From the cell containing the given text, extract its center point as (X, Y) coordinate. 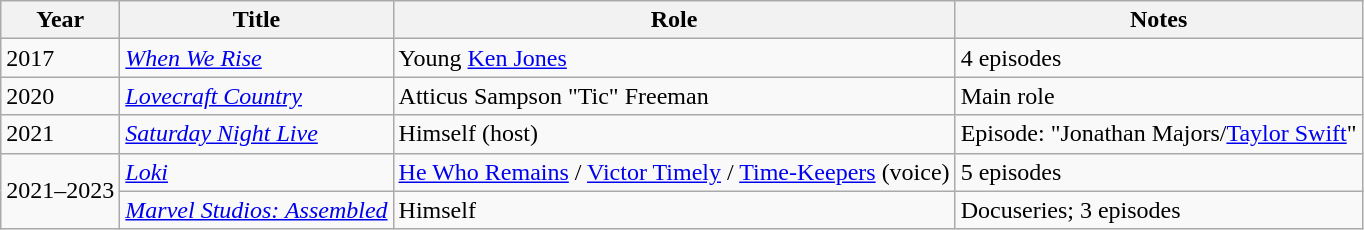
Title (256, 20)
When We Rise (256, 58)
Docuseries; 3 episodes (1158, 210)
2017 (60, 58)
Atticus Sampson "Tic" Freeman (674, 96)
Young Ken Jones (674, 58)
Episode: "Jonathan Majors/Taylor Swift" (1158, 134)
Year (60, 20)
4 episodes (1158, 58)
Himself (host) (674, 134)
Marvel Studios: Assembled (256, 210)
5 episodes (1158, 172)
2021–2023 (60, 191)
Lovecraft Country (256, 96)
Saturday Night Live (256, 134)
Role (674, 20)
Himself (674, 210)
Loki (256, 172)
Main role (1158, 96)
2021 (60, 134)
2020 (60, 96)
He Who Remains / Victor Timely / Time-Keepers (voice) (674, 172)
Notes (1158, 20)
